Return the (x, y) coordinate for the center point of the cell that contains the specified text.  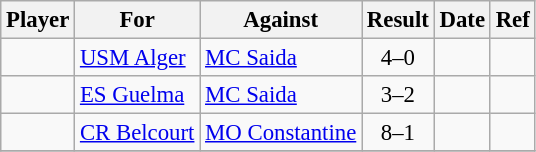
8–1 (398, 133)
MO Constantine (281, 133)
4–0 (398, 58)
3–2 (398, 95)
Ref (512, 20)
Date (462, 20)
ES Guelma (138, 95)
For (138, 20)
USM Alger (138, 58)
CR Belcourt (138, 133)
Player (38, 20)
Result (398, 20)
Against (281, 20)
